Locate the cell with the specified text and output its (X, Y) center coordinate. 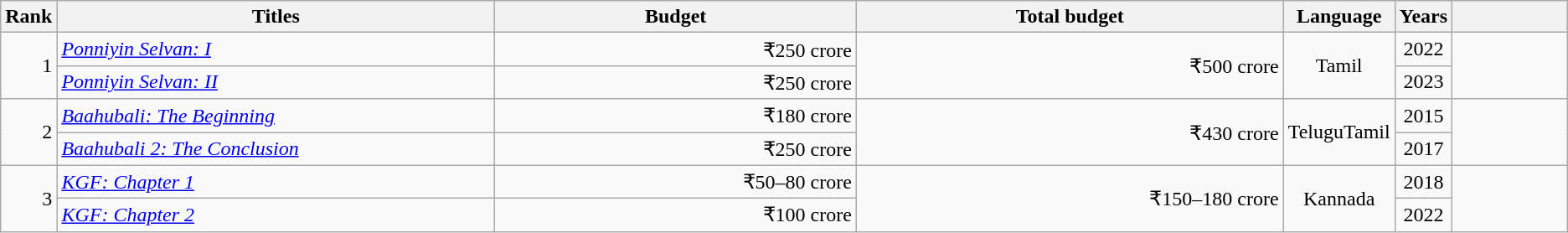
Titles (276, 17)
KGF: Chapter 1 (276, 182)
₹500 crore (1070, 65)
2023 (1423, 82)
Kannada (1338, 198)
Budget (676, 17)
Language (1338, 17)
2017 (1423, 149)
TeluguTamil (1338, 132)
1 (28, 65)
Ponniyin Selvan: I (276, 49)
2018 (1423, 182)
Baahubali 2: The Conclusion (276, 149)
₹150–180 crore (1070, 198)
Total budget (1070, 17)
KGF: Chapter 2 (276, 215)
Years (1423, 17)
Tamil (1338, 65)
₹430 crore (1070, 132)
3 (28, 198)
Ponniyin Selvan: II (276, 82)
₹100 crore (676, 215)
2015 (1423, 116)
Baahubali: The Beginning (276, 116)
2 (28, 132)
Rank (28, 17)
₹50–80 crore (676, 182)
₹180 crore (676, 116)
